Pinpoint the cell where the given text exists, returning its (X, Y) midpoint coordinate. 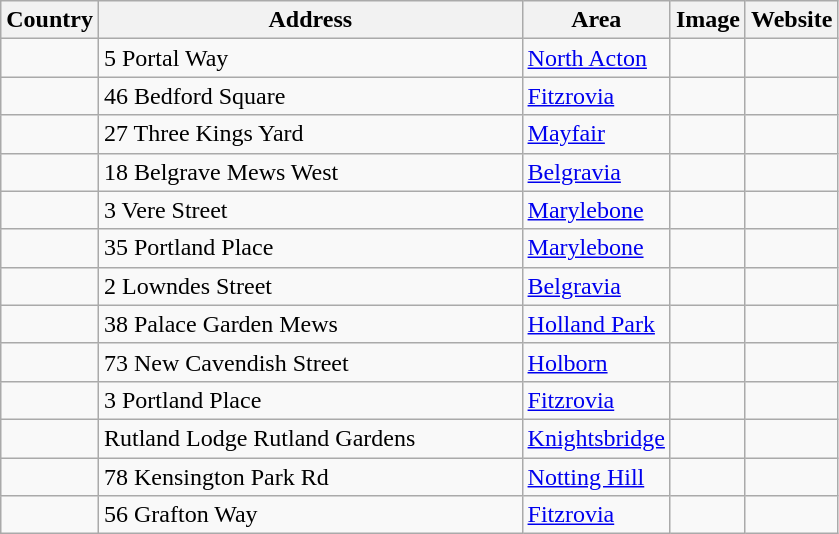
Address (310, 20)
46 Bedford Square (310, 96)
Country (50, 20)
Website (791, 20)
North Acton (596, 58)
Area (596, 20)
73 New Cavendish Street (310, 362)
Image (708, 20)
Holborn (596, 362)
5 Portal Way (310, 58)
Holland Park (596, 324)
3 Portland Place (310, 400)
2 Lowndes Street (310, 286)
18 Belgrave Mews West (310, 172)
78 Kensington Park Rd (310, 477)
35 Portland Place (310, 248)
Rutland Lodge Rutland Gardens (310, 438)
38 Palace Garden Mews (310, 324)
Notting Hill (596, 477)
27 Three Kings Yard (310, 134)
56 Grafton Way (310, 515)
Knightsbridge (596, 438)
Mayfair (596, 134)
3 Vere Street (310, 210)
